Capture the cell that displays the provided text and extract its (X, Y) central coordinate. 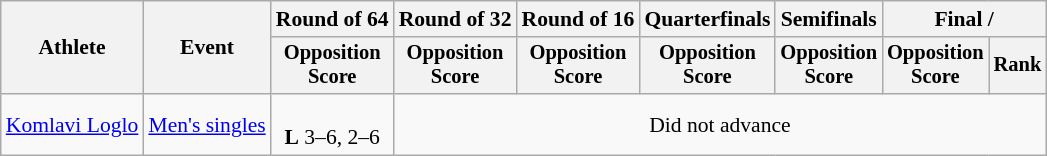
Rank (1018, 66)
Did not advance (720, 124)
Semifinals (828, 19)
Round of 64 (332, 19)
Final / (964, 19)
Men's singles (206, 124)
Event (206, 48)
Quarterfinals (707, 19)
L 3–6, 2–6 (332, 124)
Round of 16 (578, 19)
Round of 32 (456, 19)
Athlete (72, 48)
Komlavi Loglo (72, 124)
